From the cell containing the given text, extract its center point as (X, Y) coordinate. 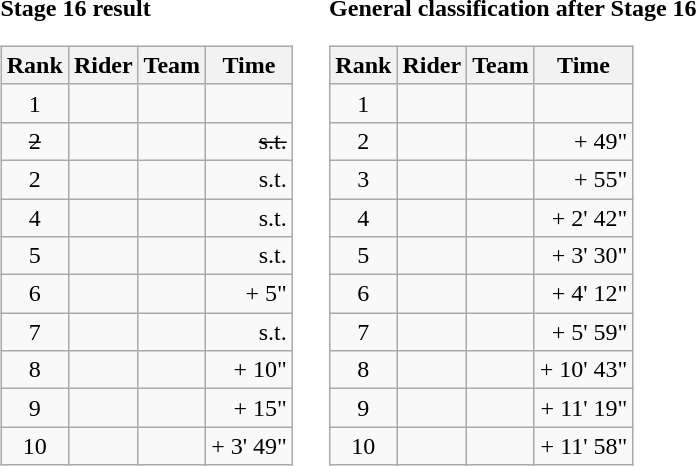
+ 3' 49" (250, 446)
+ 10' 43" (584, 370)
+ 11' 58" (584, 446)
+ 49" (584, 141)
+ 4' 12" (584, 294)
+ 5' 59" (584, 332)
+ 10" (250, 370)
3 (364, 179)
+ 11' 19" (584, 408)
+ 3' 30" (584, 256)
+ 5" (250, 294)
+ 2' 42" (584, 217)
+ 15" (250, 408)
+ 55" (584, 179)
